For the text-containing cell, return its midpoint in [X, Y] coordinate format. 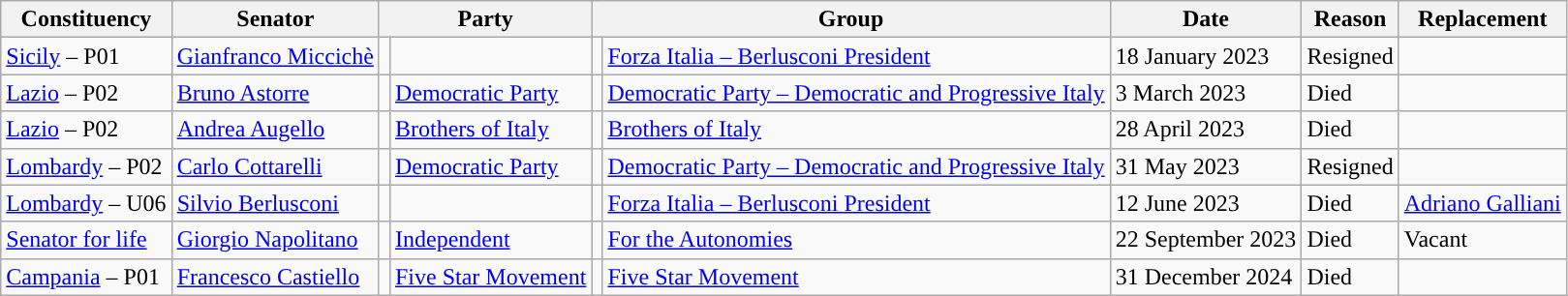
Silvio Berlusconi [275, 203]
Date [1206, 19]
Lombardy – P02 [86, 166]
Giorgio Napolitano [275, 240]
Party [484, 19]
Constituency [86, 19]
12 June 2023 [1206, 203]
31 December 2024 [1206, 277]
Lombardy – U06 [86, 203]
Campania – P01 [86, 277]
28 April 2023 [1206, 130]
Replacement [1482, 19]
Senator [275, 19]
3 March 2023 [1206, 93]
Carlo Cottarelli [275, 166]
Reason [1350, 19]
18 January 2023 [1206, 56]
Group [850, 19]
Senator for life [86, 240]
Gianfranco Miccichè [275, 56]
Adriano Galliani [1482, 203]
For the Autonomies [856, 240]
Francesco Castiello [275, 277]
31 May 2023 [1206, 166]
Independent [490, 240]
Vacant [1482, 240]
Sicily – P01 [86, 56]
Bruno Astorre [275, 93]
22 September 2023 [1206, 240]
Andrea Augello [275, 130]
